Determine the (x, y) coordinate at the center of the cell enclosing the given text.  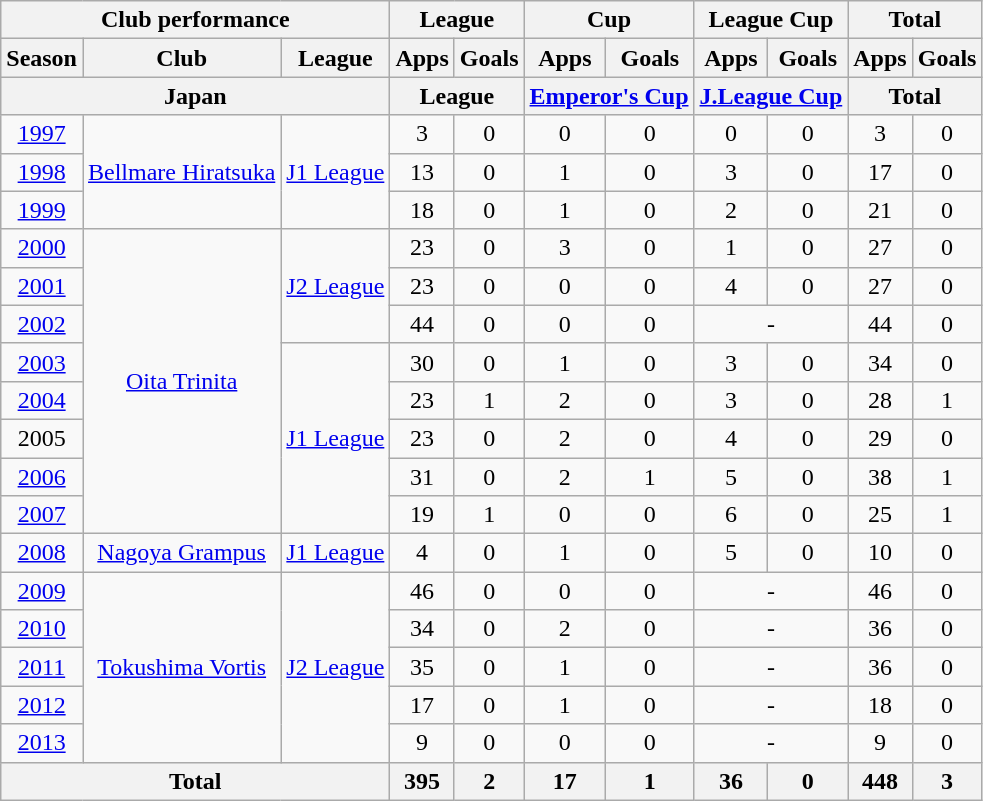
2003 (42, 362)
1999 (42, 210)
35 (422, 667)
Tokushima Vortis (181, 667)
6 (731, 515)
2001 (42, 286)
Club performance (196, 20)
448 (880, 781)
J.League Cup (771, 96)
2007 (42, 515)
28 (880, 400)
League Cup (771, 20)
1998 (42, 172)
2004 (42, 400)
31 (422, 477)
Japan (196, 96)
395 (422, 781)
13 (422, 172)
Oita Trinita (181, 381)
2013 (42, 743)
2006 (42, 477)
Cup (609, 20)
2009 (42, 591)
2011 (42, 667)
2002 (42, 324)
21 (880, 210)
10 (880, 553)
19 (422, 515)
2000 (42, 248)
2008 (42, 553)
Emperor's Cup (609, 96)
Nagoya Grampus (181, 553)
Season (42, 58)
29 (880, 438)
38 (880, 477)
Club (181, 58)
2012 (42, 705)
2005 (42, 438)
25 (880, 515)
1997 (42, 134)
Bellmare Hiratsuka (181, 172)
30 (422, 362)
2010 (42, 629)
